For the text-containing cell, return its midpoint in (x, y) coordinate format. 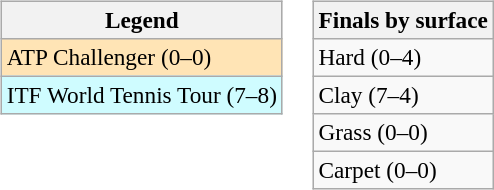
Hard (0–4) (403, 57)
Clay (7–4) (403, 95)
ITF World Tennis Tour (7–8) (142, 95)
Legend (142, 20)
ATP Challenger (0–0) (142, 57)
Finals by surface (403, 20)
Carpet (0–0) (403, 171)
Grass (0–0) (403, 133)
